Locate the cell with the specified text and output its [X, Y] center coordinate. 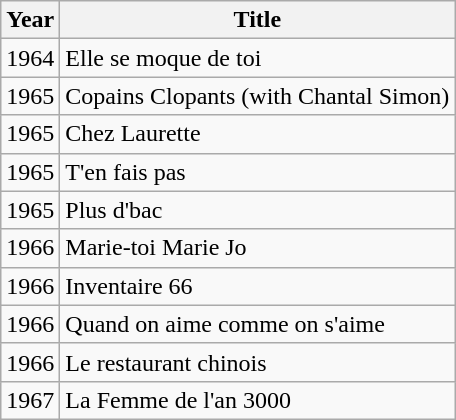
Inventaire 66 [258, 286]
1964 [30, 58]
Year [30, 20]
Plus d'bac [258, 210]
Elle se moque de toi [258, 58]
Le restaurant chinois [258, 362]
Quand on aime comme on s'aime [258, 324]
Chez Laurette [258, 134]
T'en fais pas [258, 172]
La Femme de l'an 3000 [258, 400]
Copains Clopants (with Chantal Simon) [258, 96]
1967 [30, 400]
Marie-toi Marie Jo [258, 248]
Title [258, 20]
